Pinpoint the cell where the given text exists, returning its (x, y) midpoint coordinate. 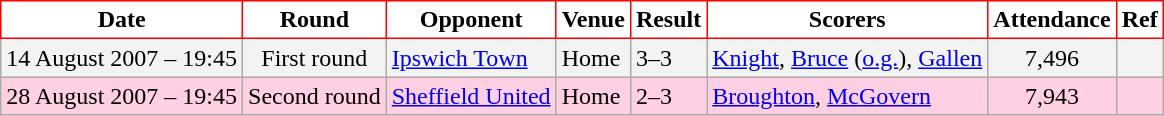
Ref (1140, 20)
7,943 (1052, 96)
3–3 (668, 58)
Broughton, McGovern (848, 96)
Venue (593, 20)
Sheffield United (471, 96)
Date (122, 20)
Attendance (1052, 20)
Round (315, 20)
Knight, Bruce (o.g.), Gallen (848, 58)
14 August 2007 – 19:45 (122, 58)
2–3 (668, 96)
Second round (315, 96)
First round (315, 58)
Ipswich Town (471, 58)
Result (668, 20)
28 August 2007 – 19:45 (122, 96)
Scorers (848, 20)
7,496 (1052, 58)
Opponent (471, 20)
